From the cell containing the given text, extract its center point as (X, Y) coordinate. 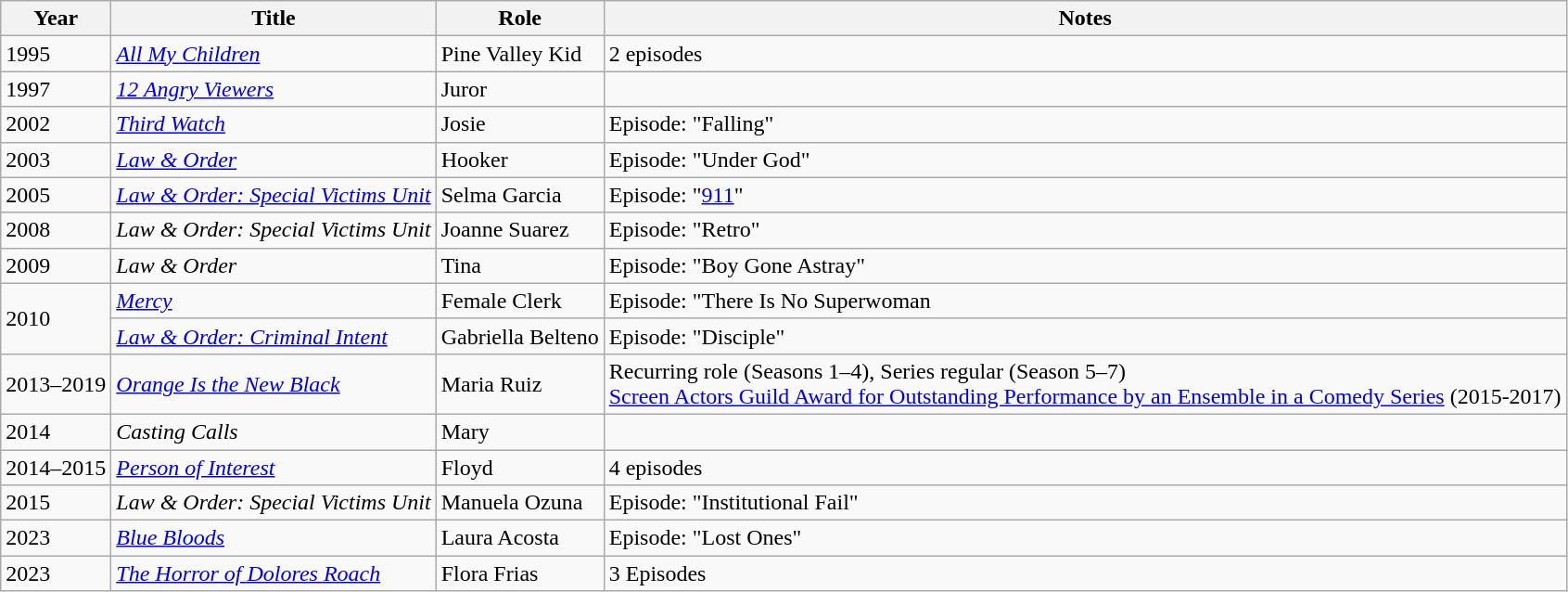
Mercy (274, 301)
Female Clerk (519, 301)
2003 (56, 160)
Manuela Ozuna (519, 503)
Year (56, 19)
Orange Is the New Black (274, 384)
4 episodes (1085, 467)
Episode: "Retro" (1085, 230)
All My Children (274, 54)
2013–2019 (56, 384)
Episode: "There Is No Superwoman (1085, 301)
Title (274, 19)
Episode: "Disciple" (1085, 336)
1995 (56, 54)
2015 (56, 503)
2009 (56, 265)
Juror (519, 89)
Mary (519, 431)
Tina (519, 265)
3 Episodes (1085, 573)
2005 (56, 195)
Maria Ruiz (519, 384)
Hooker (519, 160)
Episode: "Lost Ones" (1085, 538)
1997 (56, 89)
Pine Valley Kid (519, 54)
Notes (1085, 19)
Person of Interest (274, 467)
Laura Acosta (519, 538)
Floyd (519, 467)
Casting Calls (274, 431)
2010 (56, 318)
Episode: "Under God" (1085, 160)
2008 (56, 230)
2002 (56, 124)
Blue Bloods (274, 538)
2014 (56, 431)
Gabriella Belteno (519, 336)
Flora Frias (519, 573)
Selma Garcia (519, 195)
Josie (519, 124)
Joanne Suarez (519, 230)
2 episodes (1085, 54)
Episode: "Institutional Fail" (1085, 503)
Role (519, 19)
Episode: "Falling" (1085, 124)
Third Watch (274, 124)
Episode: "Boy Gone Astray" (1085, 265)
Law & Order: Criminal Intent (274, 336)
Episode: "911" (1085, 195)
2014–2015 (56, 467)
The Horror of Dolores Roach (274, 573)
12 Angry Viewers (274, 89)
